Extract the [x, y] coordinate from the center of the cell holding the provided text.  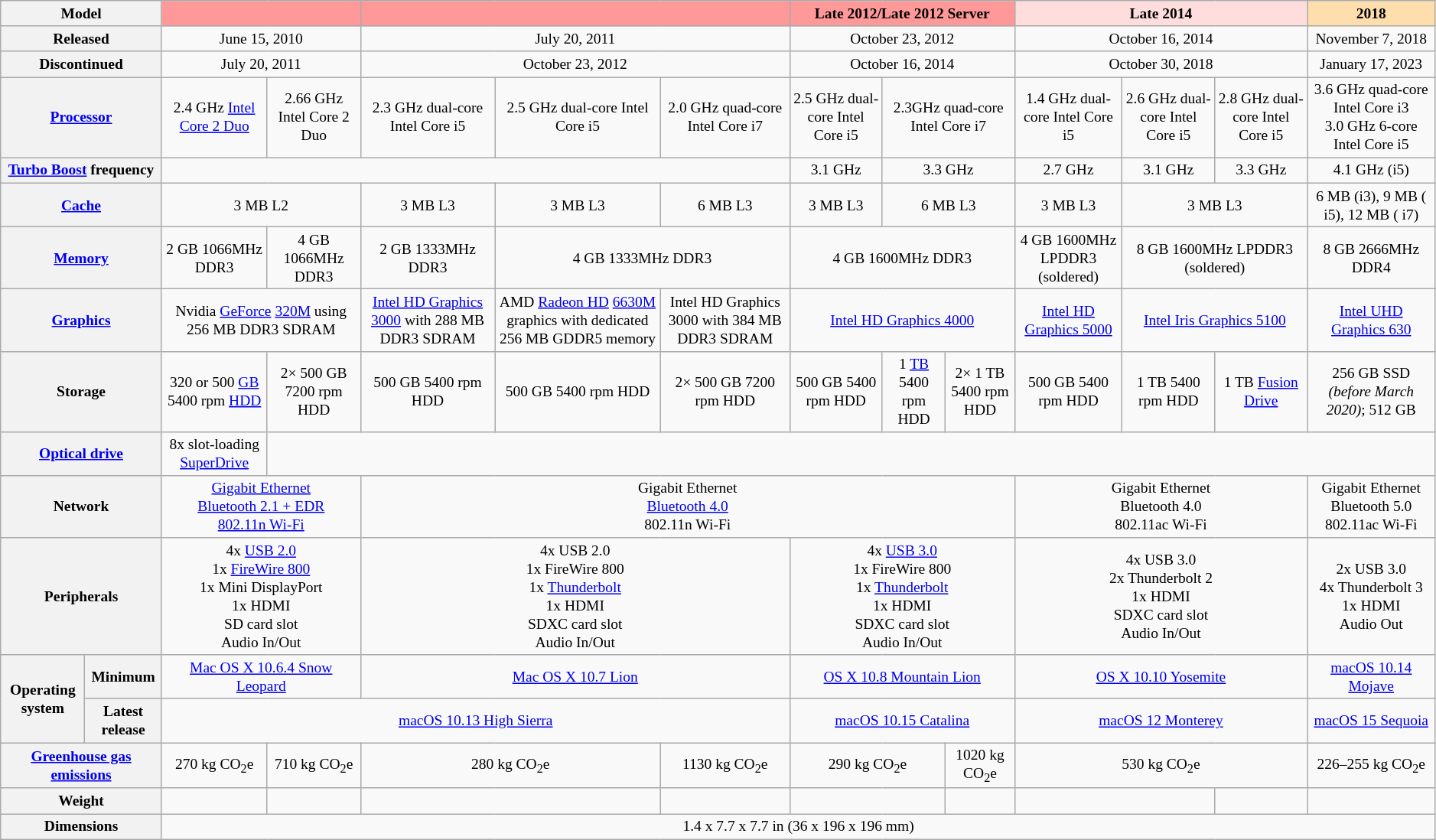
Greenhouse gas emissions [81, 766]
November 7, 2018 [1371, 38]
Nvidia GeForce 320M using 256 MB DDR3 SDRAM [261, 320]
4 GB 1600MHz LPDDR3 (soldered) [1068, 257]
2018 [1371, 14]
Mac OS X 10.6.4 Snow Leopard [261, 676]
Gigabit EthernetBluetooth 4.0802.11ac Wi-Fi [1161, 506]
4x USB 3.02x Thunderbolt 21x HDMISDXC card slotAudio In/Out [1161, 597]
Model [81, 14]
Latest release [123, 721]
2 GB 1066MHz DDR3 [214, 257]
2.7 GHz [1068, 170]
1020 kg CO2e [980, 766]
4 GB 1333MHz DDR3 [643, 257]
2.3 GHz dual-core Intel Core i5 [428, 118]
8 GB 1600MHz LPDDR3 (soldered) [1215, 257]
OS X 10.8 Mountain Lion [902, 676]
2.66 GHz Intel Core 2 Duo [314, 118]
Storage [81, 392]
2.6 GHz dual-core Intel Core i5 [1169, 118]
Cache [81, 205]
Optical drive [81, 453]
January 17, 2023 [1371, 64]
Gigabit EthernetBluetooth 4.0802.11n Wi-Fi [687, 506]
macOS 10.14 Mojave [1371, 676]
4x USB 2.01x FireWire 8001x Mini DisplayPort1x HDMISD card slotAudio In/Out [261, 597]
October 30, 2018 [1161, 64]
3.6 GHz quad-core Intel Core i33.0 GHz 6-core Intel Core i5 [1371, 118]
290 kg CO2e [868, 766]
6 MB (i3), 9 MB ( i5), 12 MB ( i7) [1371, 205]
2.3GHz quad-core Intel Core i7 [949, 118]
270 kg CO2e [214, 766]
Discontinued [81, 64]
1130 kg CO2e [725, 766]
1.4 x 7.7 x 7.7 in (36 x 196 x 196 mm) [798, 826]
2.8 GHz dual-core Intel Core i5 [1261, 118]
Peripherals [81, 597]
Gigabit EthernetBluetooth 5.0802.11ac Wi-Fi [1371, 506]
Released [81, 38]
Turbo Boost frequency [81, 170]
4 GB 1066MHz DDR3 [314, 257]
Intel HD Graphics 3000 with 288 MB DDR3 SDRAM [428, 320]
8 GB 2666MHz DDR4 [1371, 257]
Graphics [81, 320]
530 kg CO2e [1161, 766]
4x USB 2.01x FireWire 8001x Thunderbolt1x HDMISDXC card slotAudio In/Out [575, 597]
280 kg CO2e [510, 766]
Processor [81, 118]
Mac OS X 10.7 Lion [575, 676]
256 GB SSD (before March 2020); 512 GB [1371, 392]
macOS 15 Sequoia [1371, 721]
Gigabit EthernetBluetooth 2.1 + EDR802.11n Wi-Fi [261, 506]
4 GB 1600MHz DDR3 [902, 257]
June 15, 2010 [261, 38]
226–255 kg CO2e [1371, 766]
Dimensions [81, 826]
Intel HD Graphics 3000 with 384 MB DDR3 SDRAM [725, 320]
710 kg CO2e [314, 766]
macOS 10.13 High Sierra [476, 721]
Intel HD Graphics 5000 [1068, 320]
Intel HD Graphics 4000 [902, 320]
Intel Iris Graphics 5100 [1215, 320]
4x USB 3.01x FireWire 8001x Thunderbolt1x HDMISDXC card slotAudio In/Out [902, 597]
Operating system [43, 699]
macOS 12 Monterey [1161, 721]
2× 1 TB 5400 rpm HDD [980, 392]
8x slot-loading SuperDrive [214, 453]
AMD Radeon HD 6630M graphics with dedicated 256 MB GDDR5 memory [578, 320]
Late 2012/Late 2012 Server [902, 14]
2x USB 3.04x Thunderbolt 31x HDMIAudio Out [1371, 597]
Late 2014 [1161, 14]
320 or 500 GB 5400 rpm HDD [214, 392]
4.1 GHz (i5) [1371, 170]
1 TB Fusion Drive [1261, 392]
OS X 10.10 Yosemite [1161, 676]
2.0 GHz quad-core Intel Core i7 [725, 118]
macOS 10.15 Catalina [902, 721]
2 GB 1333MHz DDR3 [428, 257]
2.4 GHz Intel Core 2 Duo [214, 118]
1.4 GHz dual-core Intel Core i5 [1068, 118]
3 MB L2 [261, 205]
Minimum [123, 676]
Weight [81, 800]
Intel UHD Graphics 630 [1371, 320]
Network [81, 506]
Memory [81, 257]
